Return the (X, Y) coordinate for the center point of the cell that contains the specified text.  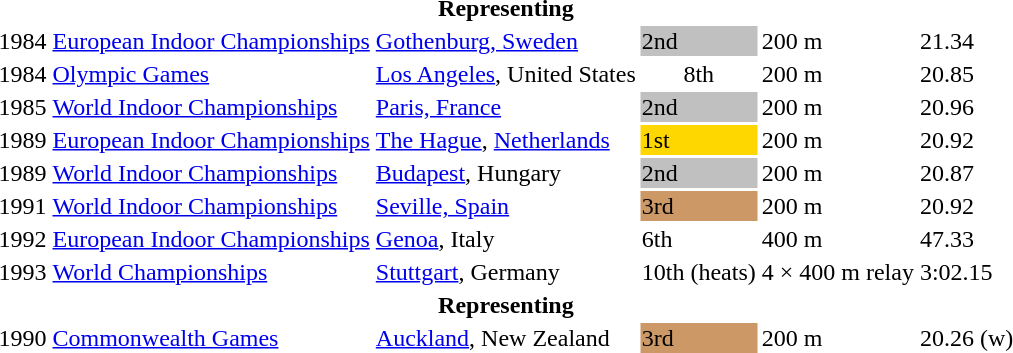
Stuttgart, Germany (506, 272)
Budapest, Hungary (506, 173)
400 m (838, 239)
Olympic Games (211, 74)
4 × 400 m relay (838, 272)
The Hague, Netherlands (506, 140)
6th (698, 239)
1st (698, 140)
10th (heats) (698, 272)
Paris, France (506, 107)
Auckland, New Zealand (506, 338)
8th (698, 74)
World Championships (211, 272)
Seville, Spain (506, 206)
Gothenburg, Sweden (506, 41)
Commonwealth Games (211, 338)
Los Angeles, United States (506, 74)
Genoa, Italy (506, 239)
